From the cell containing the given text, extract its center point as (x, y) coordinate. 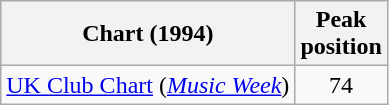
Peakposition (341, 34)
UK Club Chart (Music Week) (148, 85)
74 (341, 85)
Chart (1994) (148, 34)
